Detect which cell encompasses the target text, then output its [x, y] center coordinate. 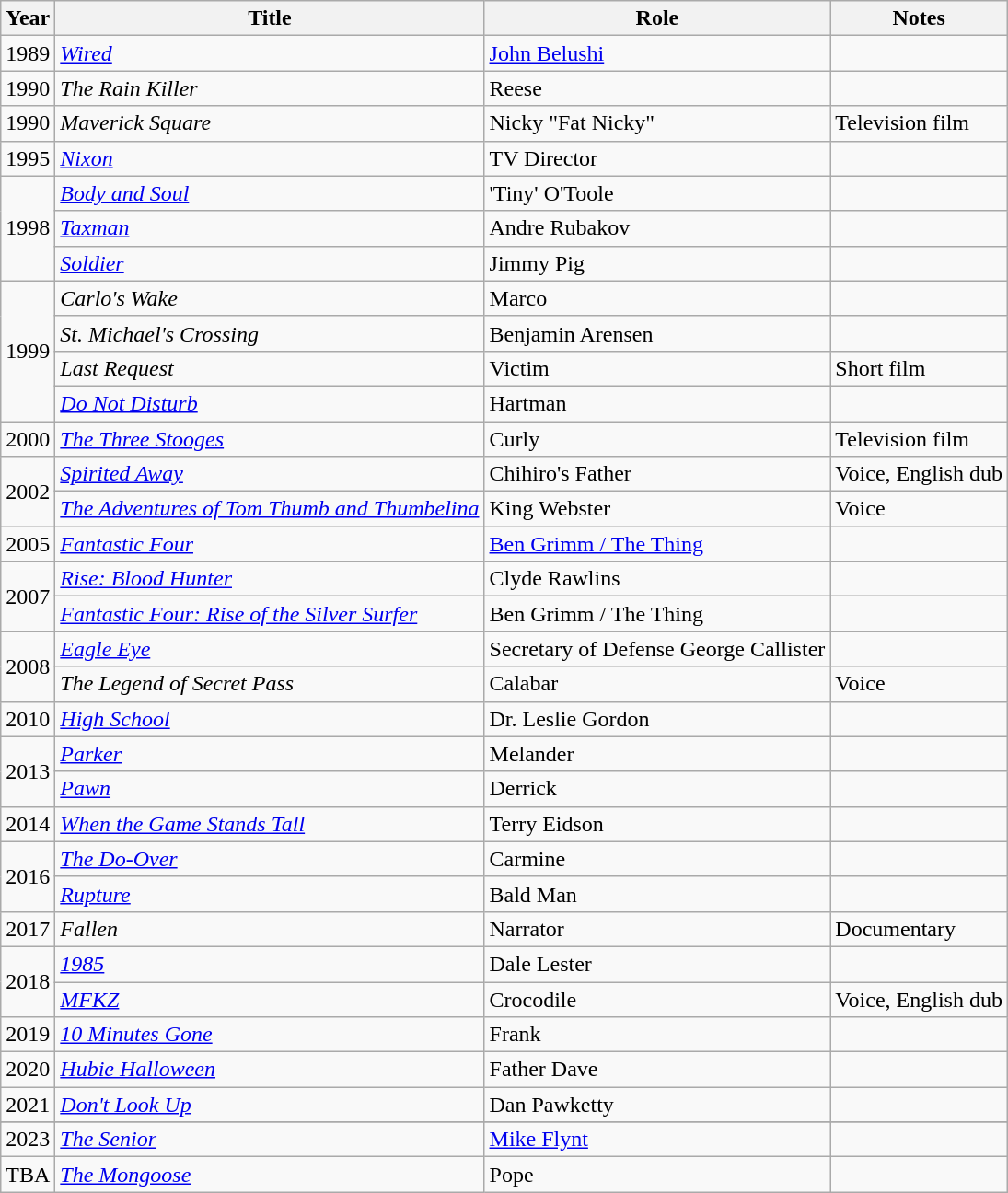
1985 [270, 964]
Body and Soul [270, 193]
Carlo's Wake [270, 298]
Fallen [270, 929]
Curly [657, 439]
Frank [657, 1035]
Last Request [270, 368]
Pope [657, 1175]
Short film [919, 368]
Hubie Halloween [270, 1070]
Carmine [657, 859]
The Rain Killer [270, 88]
Notes [919, 18]
Eagle Eye [270, 649]
Secretary of Defense George Callister [657, 649]
2017 [28, 929]
2018 [28, 981]
Crocodile [657, 999]
2021 [28, 1105]
Rupture [270, 894]
Title [270, 18]
1998 [28, 228]
Documentary [919, 929]
2000 [28, 439]
Parker [270, 754]
Fantastic Four: Rise of the Silver Surfer [270, 614]
Bald Man [657, 894]
Taxman [270, 228]
Soldier [270, 263]
Do Not Disturb [270, 403]
Derrick [657, 789]
1995 [28, 158]
Chihiro's Father [657, 474]
2020 [28, 1070]
The Do-Over [270, 859]
Maverick Square [270, 123]
The Senior [270, 1140]
Pawn [270, 789]
2013 [28, 771]
Spirited Away [270, 474]
Dale Lester [657, 964]
2008 [28, 666]
Wired [270, 53]
1989 [28, 53]
The Mongoose [270, 1175]
TV Director [657, 158]
Father Dave [657, 1070]
2016 [28, 876]
Year [28, 18]
Benjamin Arensen [657, 333]
Dr. Leslie Gordon [657, 719]
2014 [28, 824]
Nixon [270, 158]
2010 [28, 719]
Melander [657, 754]
2005 [28, 544]
Hartman [657, 403]
The Legend of Secret Pass [270, 684]
2023 [28, 1140]
When the Game Stands Tall [270, 824]
2019 [28, 1035]
The Three Stooges [270, 439]
Jimmy Pig [657, 263]
King Webster [657, 509]
Narrator [657, 929]
Reese [657, 88]
St. Michael's Crossing [270, 333]
Dan Pawketty [657, 1105]
Rise: Blood Hunter [270, 579]
Don't Look Up [270, 1105]
TBA [28, 1175]
MFKZ [270, 999]
John Belushi [657, 53]
Marco [657, 298]
'Tiny' O'Toole [657, 193]
1999 [28, 351]
Clyde Rawlins [657, 579]
Nicky "Fat Nicky" [657, 123]
Fantastic Four [270, 544]
Mike Flynt [657, 1140]
Role [657, 18]
Terry Eidson [657, 824]
High School [270, 719]
2002 [28, 492]
Andre Rubakov [657, 228]
The Adventures of Tom Thumb and Thumbelina [270, 509]
10 Minutes Gone [270, 1035]
2007 [28, 596]
Calabar [657, 684]
Victim [657, 368]
